Provide the [x, y] coordinate of the cell's center where the given text is located.  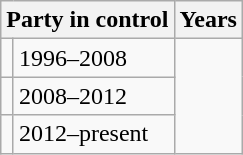
Years [208, 20]
2008–2012 [94, 96]
1996–2008 [94, 58]
2012–present [94, 134]
Party in control [88, 20]
